Identify which cell holds the provided text, then report its [x, y] central coordinate. 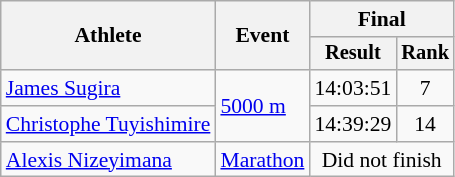
14 [425, 124]
14:39:29 [352, 124]
5000 m [262, 106]
Athlete [108, 36]
Final [381, 19]
Christophe Tuyishimire [108, 124]
Result [352, 54]
14:03:51 [352, 88]
James Sugira [108, 88]
Event [262, 36]
Rank [425, 54]
7 [425, 88]
